Extract the [x, y] coordinate from the center of the cell holding the provided text.  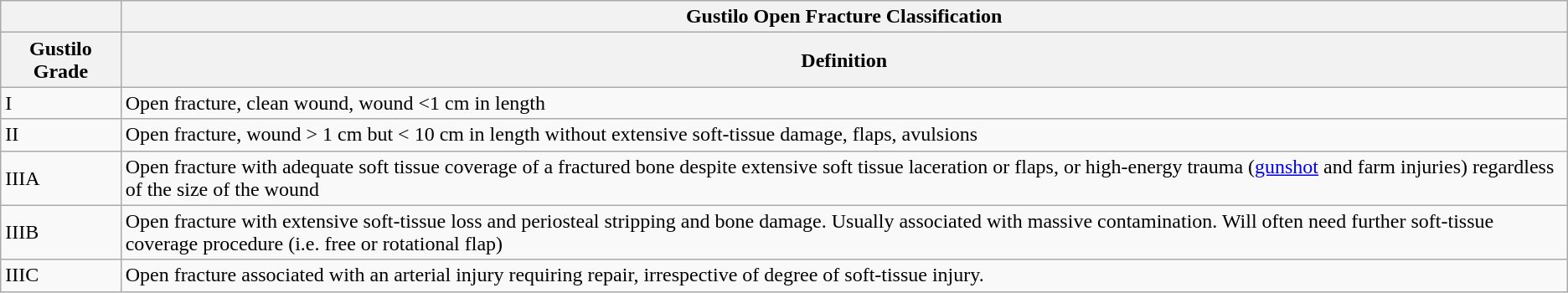
II [60, 135]
Gustilo Grade [60, 60]
I [60, 103]
Open fracture associated with an arterial injury requiring repair, irrespective of degree of soft-tissue injury. [844, 275]
Open fracture, clean wound, wound <1 cm in length [844, 103]
IIIA [60, 177]
IIIC [60, 275]
Definition [844, 60]
Gustilo Open Fracture Classification [844, 17]
Open fracture, wound > 1 cm but < 10 cm in length without extensive soft-tissue damage, flaps, avulsions [844, 135]
IIIB [60, 233]
